Provide the (X, Y) coordinate of the cell's center where the given text is located.  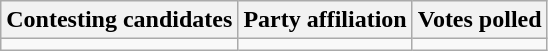
Party affiliation (325, 20)
Contesting candidates (120, 20)
Votes polled (480, 20)
